Search for the cell housing the specified text and yield its (x, y) center coordinate. 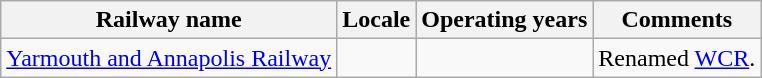
Renamed WCR. (677, 58)
Operating years (504, 20)
Comments (677, 20)
Locale (376, 20)
Railway name (169, 20)
Yarmouth and Annapolis Railway (169, 58)
